Pinpoint the cell where the given text exists, returning its [x, y] midpoint coordinate. 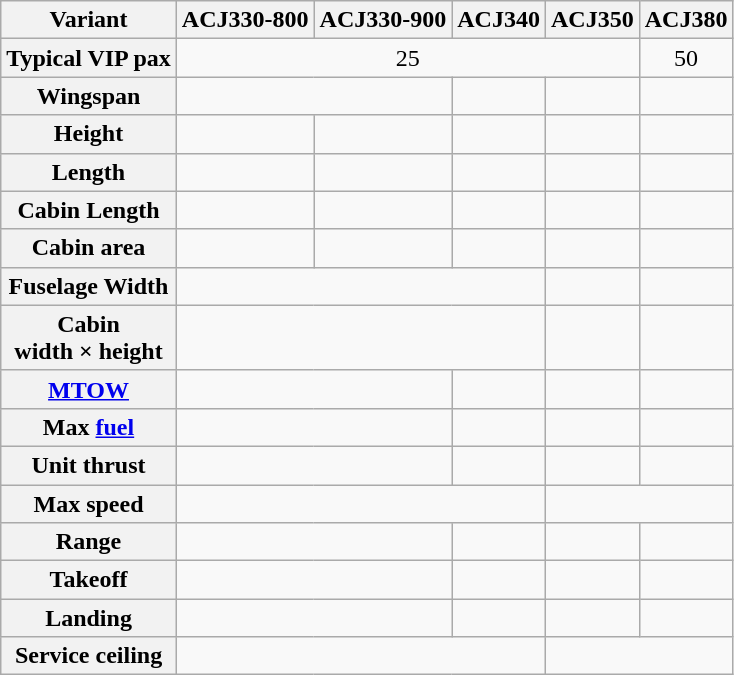
ACJ330-900 [383, 20]
Max speed [89, 503]
Variant [89, 20]
Landing [89, 618]
25 [408, 58]
Max fuel [89, 427]
ACJ380 [686, 20]
Height [89, 134]
Cabin area [89, 248]
ACJ350 [592, 20]
ACJ340 [499, 20]
Wingspan [89, 96]
Unit thrust [89, 465]
Typical VIP pax [89, 58]
ACJ330-800 [245, 20]
Takeoff [89, 580]
Cabin Length [89, 210]
Cabinwidth × height [89, 338]
Fuselage Width [89, 286]
Service ceiling [89, 656]
50 [686, 58]
MTOW [89, 389]
Range [89, 542]
Length [89, 172]
